Output the (X, Y) coordinate of the center of the cell containing the given text.  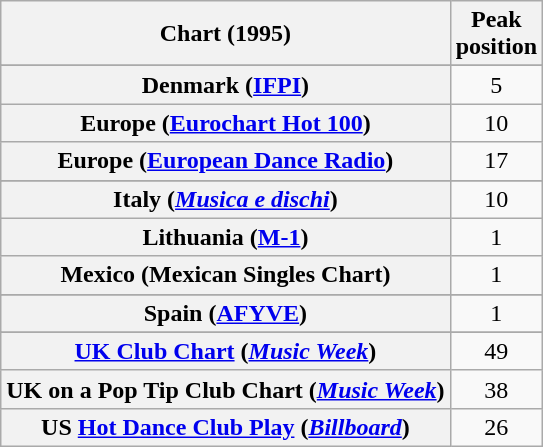
US Hot Dance Club Play (Billboard) (226, 427)
Chart (1995) (226, 34)
5 (496, 85)
Lithuania (M-1) (226, 237)
17 (496, 161)
UK Club Chart (Music Week) (226, 351)
Denmark (IFPI) (226, 85)
Spain (AFYVE) (226, 313)
38 (496, 389)
26 (496, 427)
Europe (Eurochart Hot 100) (226, 123)
Peakposition (496, 34)
Europe (European Dance Radio) (226, 161)
UK on a Pop Tip Club Chart (Music Week) (226, 389)
Mexico (Mexican Singles Chart) (226, 275)
49 (496, 351)
Italy (Musica e dischi) (226, 199)
